Return (X, Y) of the center of cell containing provided text 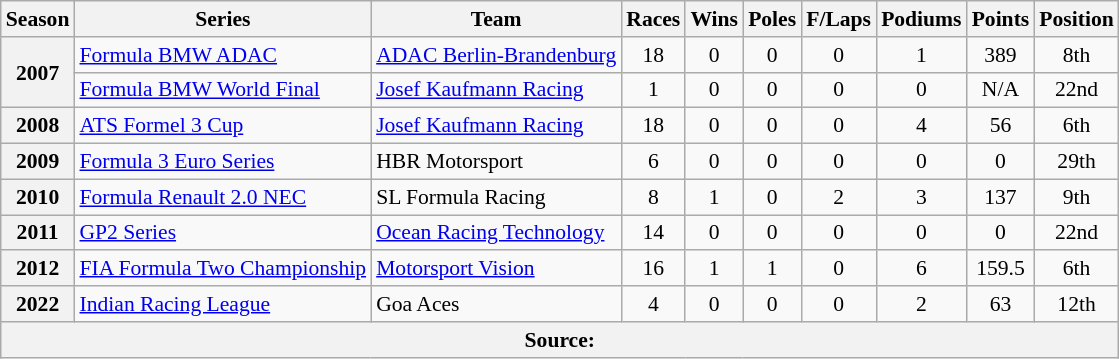
16 (653, 269)
3 (922, 197)
Season (38, 19)
Series (222, 19)
GP2 Series (222, 233)
Team (496, 19)
Wins (714, 19)
Formula BMW ADAC (222, 55)
2010 (38, 197)
Ocean Racing Technology (496, 233)
ATS Formel 3 Cup (222, 126)
ADAC Berlin-Brandenburg (496, 55)
9th (1076, 197)
8th (1076, 55)
14 (653, 233)
12th (1076, 304)
HBR Motorsport (496, 162)
FIA Formula Two Championship (222, 269)
SL Formula Racing (496, 197)
Formula 3 Euro Series (222, 162)
Position (1076, 19)
Formula Renault 2.0 NEC (222, 197)
8 (653, 197)
Poles (772, 19)
2022 (38, 304)
2011 (38, 233)
Podiums (922, 19)
Goa Aces (496, 304)
F/Laps (838, 19)
389 (1001, 55)
159.5 (1001, 269)
56 (1001, 126)
137 (1001, 197)
2007 (38, 72)
Points (1001, 19)
2012 (38, 269)
Races (653, 19)
2008 (38, 126)
63 (1001, 304)
Source: (560, 340)
29th (1076, 162)
N/A (1001, 90)
Indian Racing League (222, 304)
2009 (38, 162)
Motorsport Vision (496, 269)
Formula BMW World Final (222, 90)
